For the text-containing cell, return its midpoint in (x, y) coordinate format. 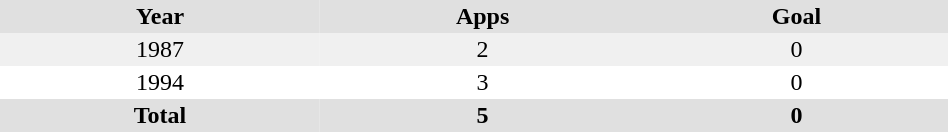
Goal (796, 16)
2 (482, 50)
1994 (160, 82)
5 (482, 116)
1987 (160, 50)
Apps (482, 16)
Total (160, 116)
Year (160, 16)
3 (482, 82)
